Return [x, y] of the center of cell containing provided text 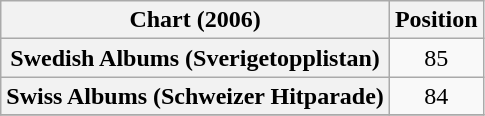
Swiss Albums (Schweizer Hitparade) [196, 96]
85 [436, 58]
84 [436, 96]
Chart (2006) [196, 20]
Position [436, 20]
Swedish Albums (Sverigetopplistan) [196, 58]
